From the cell containing the given text, extract its center point as [X, Y] coordinate. 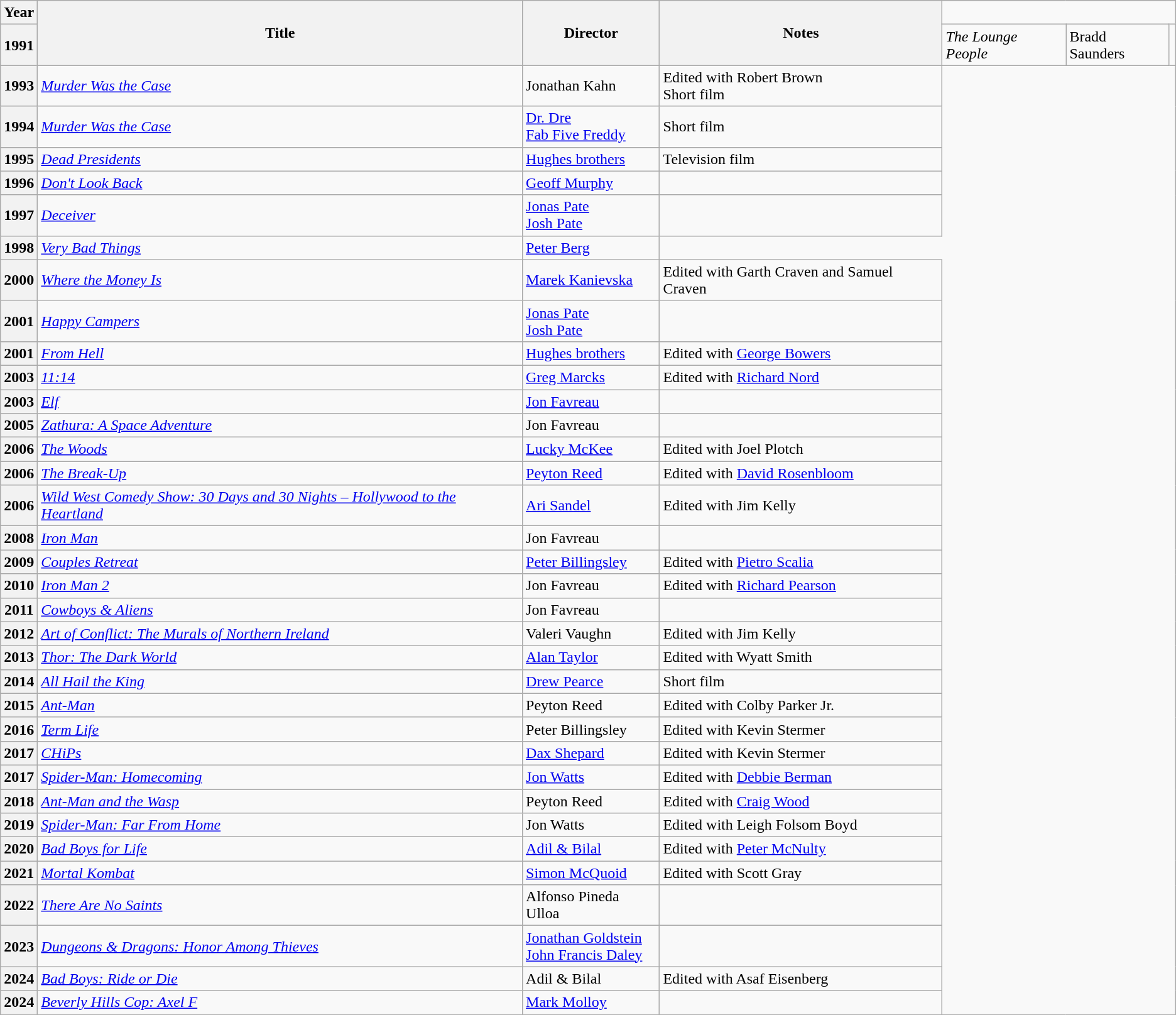
There Are No Saints [280, 905]
2016 [19, 729]
Deceiver [280, 215]
Ant-Man and the Wasp [280, 801]
2019 [19, 825]
Lucky McKee [591, 449]
2018 [19, 801]
Edited with Wyatt Smith [801, 657]
Television film [801, 159]
Edited with Garth Craven and Samuel Craven [801, 280]
Edited with Debbie Berman [801, 777]
Jonathan Kahn [591, 85]
Ari Sandel [591, 505]
Happy Campers [280, 321]
Spider-Man: Far From Home [280, 825]
1997 [19, 215]
Edited with Pietro Scalia [801, 562]
Edited with Scott Gray [801, 873]
Wild West Comedy Show: 30 Days and 30 Nights – Hollywood to the Heartland [280, 505]
The Lounge People [1004, 45]
Iron Man [280, 538]
Dr. DreFab Five Freddy [591, 127]
Director [591, 33]
2023 [19, 946]
Iron Man 2 [280, 586]
2021 [19, 873]
2005 [19, 425]
Dead Presidents [280, 159]
1994 [19, 127]
2000 [19, 280]
Simon McQuoid [591, 873]
Edited with Craig Wood [801, 801]
Where the Money Is [280, 280]
Geoff Murphy [591, 183]
Beverly Hills Cop: Axel F [280, 1002]
Edited with Robert BrownShort film [801, 85]
From Hell [280, 353]
2015 [19, 705]
Edited with Joel Plotch [801, 449]
2010 [19, 586]
Greg Marcks [591, 377]
2020 [19, 849]
Edited with Richard Pearson [801, 586]
Term Life [280, 729]
Edited with Colby Parker Jr. [801, 705]
Very Bad Things [280, 248]
2013 [19, 657]
Mortal Kombat [280, 873]
Bradd Saunders [1117, 45]
Jonathan GoldsteinJohn Francis Daley [591, 946]
Edited with Peter McNulty [801, 849]
Valeri Vaughn [591, 634]
Alfonso Pineda Ulloa [591, 905]
2008 [19, 538]
Alan Taylor [591, 657]
2011 [19, 610]
Zathura: A Space Adventure [280, 425]
Edited with George Bowers [801, 353]
Year [19, 13]
Mark Molloy [591, 1002]
1996 [19, 183]
Title [280, 33]
Bad Boys for Life [280, 849]
Peter Berg [591, 248]
Edited with Leigh Folsom Boyd [801, 825]
Cowboys & Aliens [280, 610]
1995 [19, 159]
Couples Retreat [280, 562]
The Woods [280, 449]
11:14 [280, 377]
2009 [19, 562]
Spider-Man: Homecoming [280, 777]
Edited with Richard Nord [801, 377]
Ant-Man [280, 705]
CHiPs [280, 753]
Marek Kanievska [591, 280]
Drew Pearce [591, 681]
Don't Look Back [280, 183]
Art of Conflict: The Murals of Northern Ireland [280, 634]
2022 [19, 905]
All Hail the King [280, 681]
Elf [280, 402]
Thor: The Dark World [280, 657]
Dungeons & Dragons: Honor Among Thieves [280, 946]
Edited with Asaf Eisenberg [801, 979]
The Break-Up [280, 473]
Bad Boys: Ride or Die [280, 979]
2014 [19, 681]
2012 [19, 634]
Notes [801, 33]
Edited with David Rosenbloom [801, 473]
Dax Shepard [591, 753]
1993 [19, 85]
1998 [19, 248]
1991 [19, 45]
